For the text-containing cell, return its midpoint in [x, y] coordinate format. 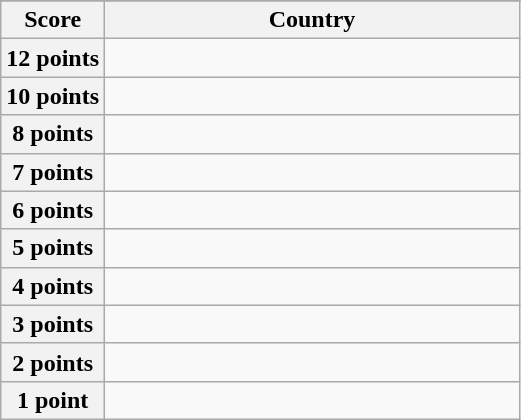
7 points [53, 172]
6 points [53, 210]
8 points [53, 134]
10 points [53, 96]
Country [312, 20]
2 points [53, 362]
3 points [53, 324]
12 points [53, 58]
1 point [53, 400]
5 points [53, 248]
4 points [53, 286]
Score [53, 20]
